Scan for the cell matching the given text and deliver its (x, y) coordinate at center. 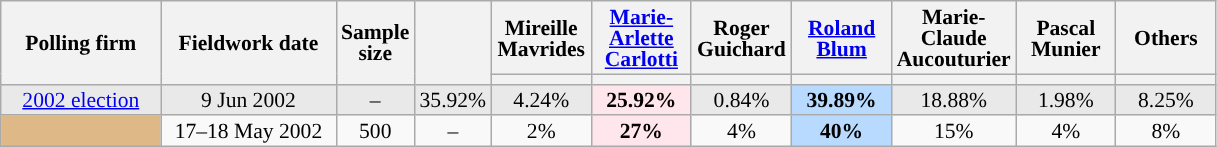
18.88% (954, 100)
0.84% (741, 100)
27% (641, 132)
25.92% (641, 100)
8% (1166, 132)
1.98% (1066, 100)
8.25% (1166, 100)
Marie-Claude Aucouturier (954, 38)
Samplesize (375, 42)
Polling firm (81, 42)
17–18 May 2002 (248, 132)
Mireille Mavrides (541, 38)
Fieldwork date (248, 42)
2002 election (81, 100)
4.24% (541, 100)
40% (842, 132)
9 Jun 2002 (248, 100)
2% (541, 132)
39.89% (842, 100)
Roland Blum (842, 38)
35.92% (452, 100)
Pascal Munier (1066, 38)
500 (375, 132)
Roger Guichard (741, 38)
Marie-Arlette Carlotti (641, 38)
15% (954, 132)
Others (1166, 38)
